Pinpoint the cell where the given text exists, returning its (X, Y) midpoint coordinate. 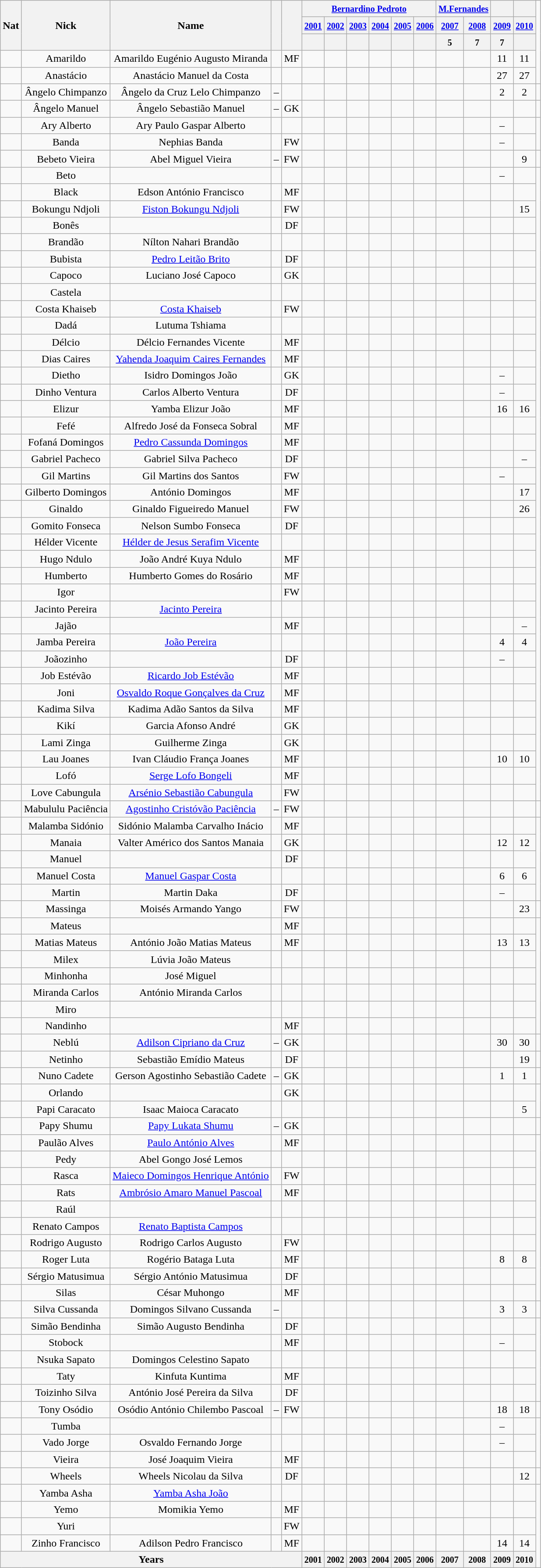
Hugo Ndulo (66, 559)
Yamba Asha (66, 1493)
Gil Martins (66, 475)
Fefé (66, 425)
Ângelo Manuel (66, 109)
César Muhongo (191, 1293)
Sérgio Matusimua (66, 1276)
Anastácio Manuel da Costa (191, 75)
Yamba Elizur João (191, 409)
Manuel Costa (66, 876)
Jamba Pereira (66, 642)
Neblú (66, 1043)
Vado Jorge (66, 1443)
Papy Shumu (66, 1126)
Ângelo Sebastião Manuel (191, 109)
Kadima Silva (66, 709)
Lau Joanes (66, 759)
Abel Miguel Vieira (191, 159)
Kikí (66, 726)
Years (152, 1560)
Rodrigo Augusto (66, 1242)
Yemo (66, 1509)
José Miguel (191, 976)
Fofaná Domingos (66, 442)
Nelson Sumbo Fonseca (191, 526)
Papy Lukata Shumu (191, 1126)
Martin Daka (191, 892)
Nat (11, 25)
Simão Bendinha (66, 1326)
Tumba (66, 1426)
Amarildo (66, 59)
Rasca (66, 1176)
Igor (66, 592)
Dias Caires (66, 359)
Netinho (66, 1059)
Lutuma Tshiama (191, 326)
Malamba Sidónio (66, 826)
Domingos Silvano Cussanda (191, 1310)
Stobock (66, 1343)
Kinfuta Kuntima (191, 1376)
António Miranda Carlos (191, 992)
19 (525, 1059)
Simão Augusto Bendinha (191, 1326)
Bubista (66, 259)
Nsuka Sapato (66, 1359)
Mabululu Paciência (66, 809)
Gerson Agostinho Sebastião Cadete (191, 1076)
Valter Américo dos Santos Manaia (191, 842)
Momikia Yemo (191, 1509)
João Pereira (191, 642)
Toizinho Silva (66, 1393)
Renato Baptista Campos (191, 1226)
Silva Cussanda (66, 1310)
Brandão (66, 242)
Ary Alberto (66, 125)
Ginaldo Figueiredo Manuel (191, 509)
Taty (66, 1376)
Rats (66, 1193)
Ângelo Chimpanzo (66, 92)
Ary Paulo Gaspar Alberto (191, 125)
Edson António Francisco (191, 192)
Bokungu Ndjoli (66, 209)
João André Kuya Ndulo (191, 559)
Renato Campos (66, 1226)
Capoco (66, 276)
Osvaldo Roque Gonçalves da Cruz (191, 692)
Gil Martins dos Santos (191, 475)
Humberto (66, 576)
Zinho Francisco (66, 1543)
Gilberto Domingos (66, 492)
17 (525, 492)
Yuri (66, 1526)
Miro (66, 1009)
Papi Caracato (66, 1109)
Lami Zinga (66, 743)
9 (525, 159)
Nílton Nahari Brandão (191, 242)
Yahenda Joaquim Caires Fernandes (191, 359)
Amarildo Eugénio Augusto Miranda (191, 59)
Garcia Afonso André (191, 726)
Job Estévão (66, 676)
Paulo António Alves (191, 1143)
Délcio (66, 342)
Manuel Gaspar Costa (191, 876)
Banda (66, 142)
Nick (66, 25)
António João Matias Mateus (191, 942)
Hélder Vicente (66, 542)
Raúl (66, 1209)
Humberto Gomes do Rosário (191, 576)
Paulão Alves (66, 1143)
Isaac Maioca Caracato (191, 1109)
Dadá (66, 326)
Mateus (66, 926)
Matias Mateus (66, 942)
Tony Osódio (66, 1409)
Lúvia João Mateus (191, 959)
Hélder de Jesus Serafim Vicente (191, 542)
Manuel (66, 859)
António José Pereira da Silva (191, 1393)
Sebastião Emídio Mateus (191, 1059)
Domingos Celestino Sapato (191, 1359)
23 (525, 909)
Yamba Asha João (191, 1493)
Joni (66, 692)
M.Fernandes (463, 9)
Agostinho Cristóvão Paciência (191, 809)
Milex (66, 959)
Vieira (66, 1459)
Alfredo José da Fonseca Sobral (191, 425)
Nandinho (66, 1026)
Silas (66, 1293)
Name (191, 25)
Gomito Fonseca (66, 526)
Love Cabungula (66, 793)
Osódio António Chilembo Pascoal (191, 1409)
Elizur (66, 409)
Joãozinho (66, 659)
Sidónio Malamba Carvalho Inácio (191, 826)
Anastácio (66, 75)
Black (66, 192)
Bonês (66, 226)
Ricardo Job Estévão (191, 676)
Délcio Fernandes Vicente (191, 342)
Wheels (66, 1476)
Abel Gongo José Lemos (191, 1159)
Castela (66, 292)
Orlando (66, 1093)
Ângelo da Cruz Lelo Chimpanzo (191, 92)
Serge Lofo Bongeli (191, 776)
Bernardino Pedroto (369, 9)
Dinho Ventura (66, 392)
Bebeto Vieira (66, 159)
Luciano José Capoco (191, 276)
Carlos Alberto Ventura (191, 392)
Ambrósio Amaro Manuel Pascoal (191, 1193)
Osvaldo Fernando Jorge (191, 1443)
José Joaquim Vieira (191, 1459)
Martin (66, 892)
Isidro Domingos João (191, 375)
Rodrigo Carlos Augusto (191, 1242)
António Domingos (191, 492)
Nephias Banda (191, 142)
Kadima Adão Santos da Silva (191, 709)
Maieco Domingos Henrique António (191, 1176)
Moisés Armando Yango (191, 909)
Fiston Bokungu Ndjoli (191, 209)
Roger Luta (66, 1259)
Manaia (66, 842)
Ivan Cláudio França Joanes (191, 759)
Miranda Carlos (66, 992)
Pedro Leitão Brito (191, 259)
Dietho (66, 375)
15 (525, 209)
Nuno Cadete (66, 1076)
26 (525, 509)
Sérgio António Matusimua (191, 1276)
Arsénio Sebastião Cabungula (191, 793)
Ginaldo (66, 509)
Jajão (66, 626)
Beto (66, 175)
Adilson Pedro Francisco (191, 1543)
Gabriel Pacheco (66, 459)
Pedro Cassunda Domingos (191, 442)
Pedy (66, 1159)
Minhonha (66, 976)
Wheels Nicolau da Silva (191, 1476)
Adilson Cipriano da Cruz (191, 1043)
Guilherme Zinga (191, 743)
Lofó (66, 776)
Massinga (66, 909)
Rogério Bataga Luta (191, 1259)
Gabriel Silva Pacheco (191, 459)
